Find where the given text appears and provide that cell's center as [x, y] coordinate. 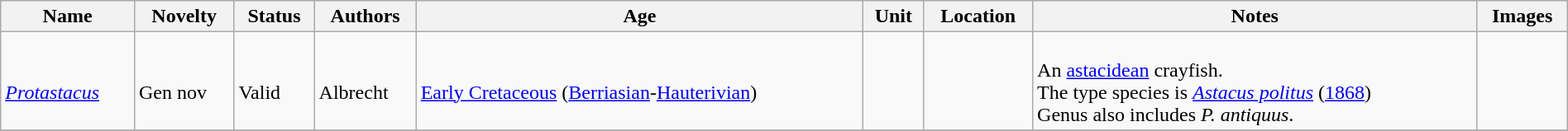
Images [1522, 16]
Notes [1255, 16]
Albrecht [366, 81]
Novelty [184, 16]
Status [275, 16]
Authors [366, 16]
Age [640, 16]
Valid [275, 81]
Unit [893, 16]
Name [68, 16]
Gen nov [184, 81]
An astacidean crayfish. The type species is Astacus politus (1868) Genus also includes P. antiquus. [1255, 81]
Location [978, 16]
Protastacus [68, 81]
Early Cretaceous (Berriasian-Hauterivian) [640, 81]
